For the text-containing cell, return its midpoint in (x, y) coordinate format. 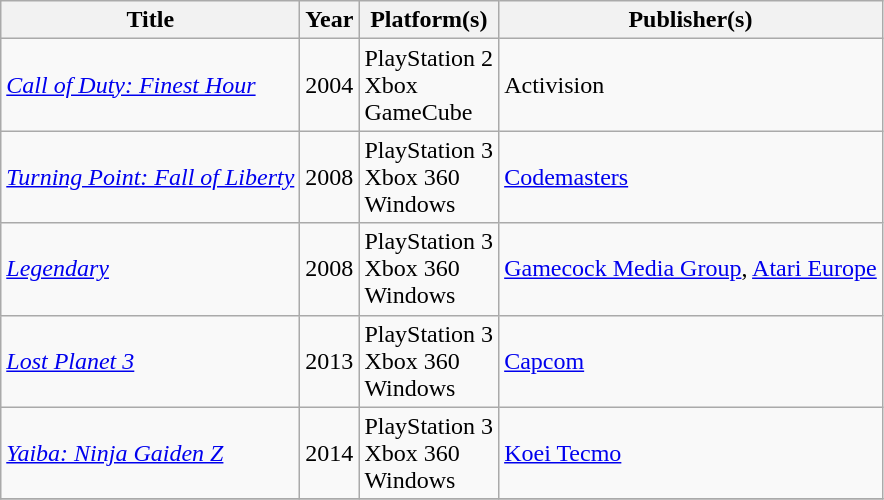
Publisher(s) (691, 20)
Legendary (150, 269)
Lost Planet 3 (150, 361)
Year (330, 20)
Activision (691, 85)
Codemasters (691, 177)
Platform(s) (429, 20)
Yaiba: Ninja Gaiden Z (150, 453)
2013 (330, 361)
Capcom (691, 361)
Gamecock Media Group, Atari Europe (691, 269)
PlayStation 2XboxGameCube (429, 85)
2014 (330, 453)
Title (150, 20)
Koei Tecmo (691, 453)
Turning Point: Fall of Liberty (150, 177)
2004 (330, 85)
Call of Duty: Finest Hour (150, 85)
